Pinpoint the cell where the given text exists, returning its (X, Y) midpoint coordinate. 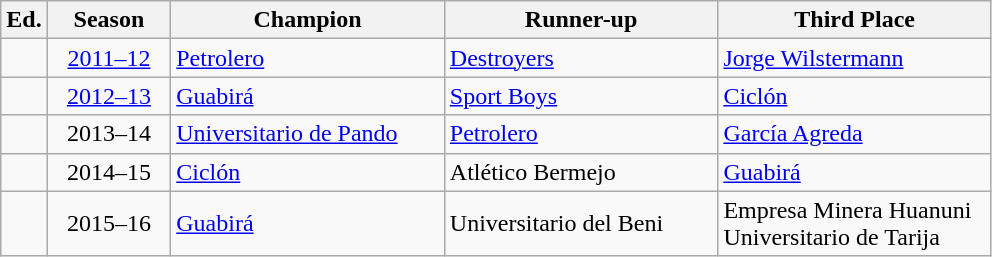
Empresa Minera Huanuni Universitario de Tarija (855, 224)
Atlético Bermejo (581, 172)
Season (109, 20)
Universitario de Pando (308, 134)
2014–15 (109, 172)
2012–13 (109, 96)
2013–14 (109, 134)
2011–12 (109, 58)
2015–16 (109, 224)
García Agreda (855, 134)
Third Place (855, 20)
Runner-up (581, 20)
Universitario del Beni (581, 224)
Champion (308, 20)
Ed. (24, 20)
Jorge Wilstermann (855, 58)
Sport Boys (581, 96)
Destroyers (581, 58)
